Return the [x, y] coordinate for the center point of the cell that contains the specified text.  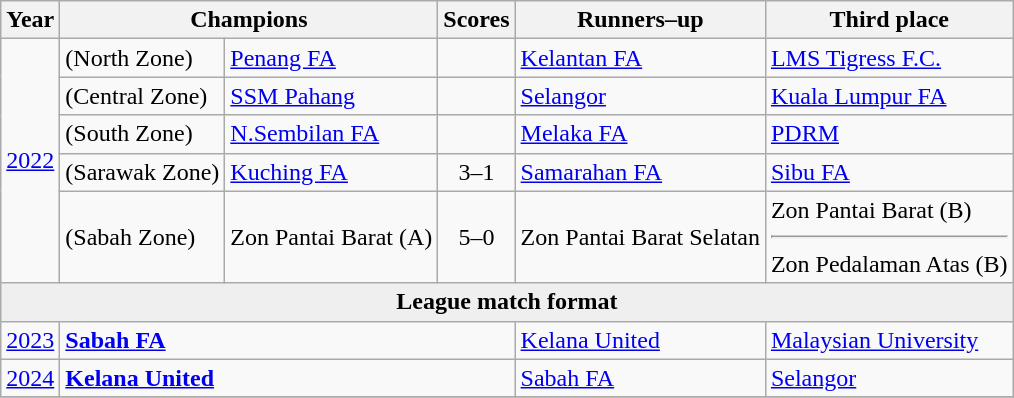
3–1 [476, 172]
SSM Pahang [332, 96]
2024 [30, 378]
Zon Pantai Barat Selatan [640, 237]
(Sarawak Zone) [142, 172]
Kuching FA [332, 172]
League match format [507, 302]
Zon Pantai Barat (B) Zon Pedalaman Atas (B) [889, 237]
Champions [249, 20]
Scores [476, 20]
(North Zone) [142, 58]
Year [30, 20]
Kuala Lumpur FA [889, 96]
2023 [30, 340]
Runners–up [640, 20]
N.Sembilan FA [332, 134]
2022 [30, 161]
Penang FA [332, 58]
Melaka FA [640, 134]
Sibu FA [889, 172]
(South Zone) [142, 134]
Third place [889, 20]
LMS Tigress F.C. [889, 58]
Malaysian University [889, 340]
Samarahan FA [640, 172]
PDRM [889, 134]
5–0 [476, 237]
(Sabah Zone) [142, 237]
(Central Zone) [142, 96]
Kelantan FA [640, 58]
Zon Pantai Barat (A) [332, 237]
